Output the [x, y] coordinate of the center of the cell containing the given text.  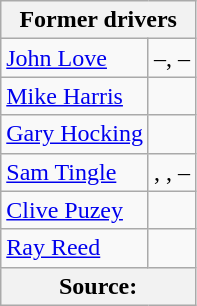
Clive Puzey [75, 210]
Mike Harris [75, 96]
–, – [172, 58]
John Love [75, 58]
Former drivers [98, 20]
Gary Hocking [75, 134]
, , – [172, 172]
Source: [98, 286]
Sam Tingle [75, 172]
Ray Reed [75, 248]
